For the text-containing cell, return its midpoint in (X, Y) coordinate format. 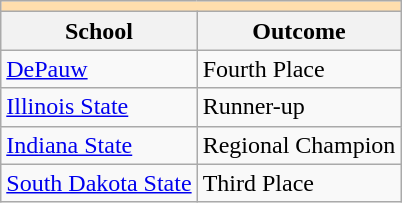
School (99, 31)
Runner-up (299, 107)
Fourth Place (299, 69)
South Dakota State (99, 183)
Regional Champion (299, 145)
DePauw (99, 69)
Indiana State (99, 145)
Outcome (299, 31)
Third Place (299, 183)
Illinois State (99, 107)
